Return (x, y) of the center of cell containing provided text 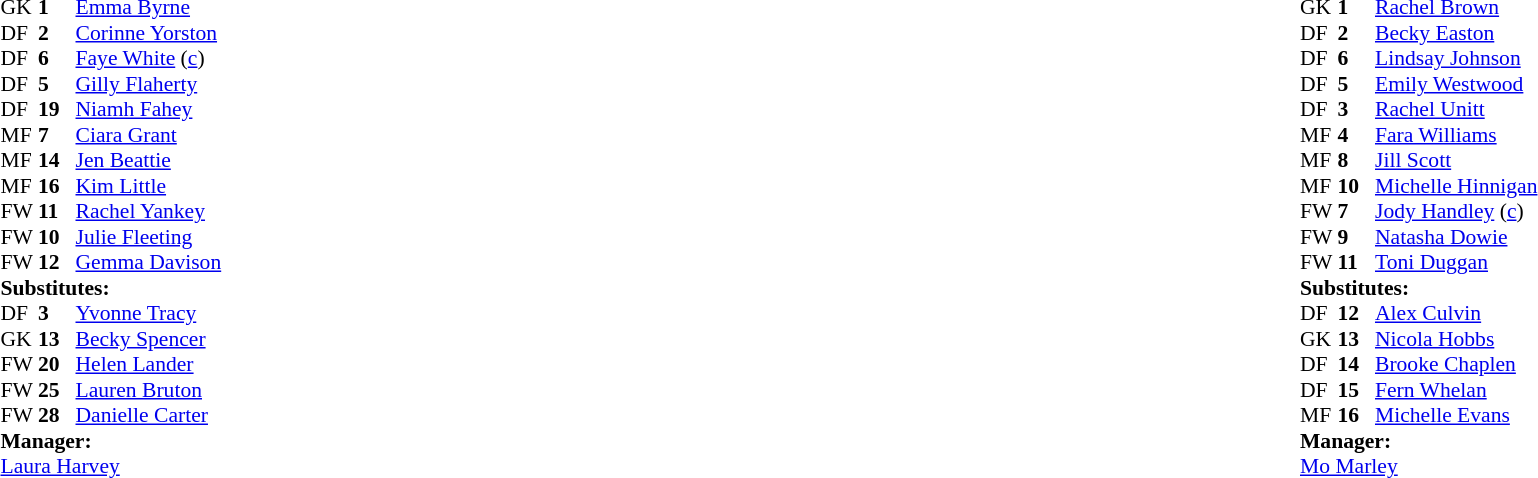
Jill Scott (1456, 161)
Natasha Dowie (1456, 237)
Niamh Fahey (149, 109)
Gemma Davison (149, 263)
Michelle Hinnigan (1456, 186)
Helen Lander (149, 365)
Emily Westwood (1456, 84)
Fern Whelan (1456, 390)
Becky Easton (1456, 33)
Lindsay Johnson (1456, 59)
Jen Beattie (149, 161)
Faye White (c) (149, 59)
Kim Little (149, 186)
Julie Fleeting (149, 237)
Brooke Chaplen (1456, 365)
Lauren Bruton (149, 390)
Yvonne Tracy (149, 313)
Ciara Grant (149, 135)
Fara Williams (1456, 135)
9 (1356, 237)
25 (57, 390)
Alex Culvin (1456, 313)
Nicola Hobbs (1456, 339)
Michelle Evans (1456, 415)
Corinne Yorston (149, 33)
Becky Spencer (149, 339)
Rachel Yankey (149, 211)
15 (1356, 390)
8 (1356, 161)
Jody Handley (c) (1456, 211)
19 (57, 109)
4 (1356, 135)
Rachel Unitt (1456, 109)
20 (57, 365)
Danielle Carter (149, 415)
Toni Duggan (1456, 263)
28 (57, 415)
Gilly Flaherty (149, 84)
